Scan for the cell matching the given text and deliver its (x, y) coordinate at center. 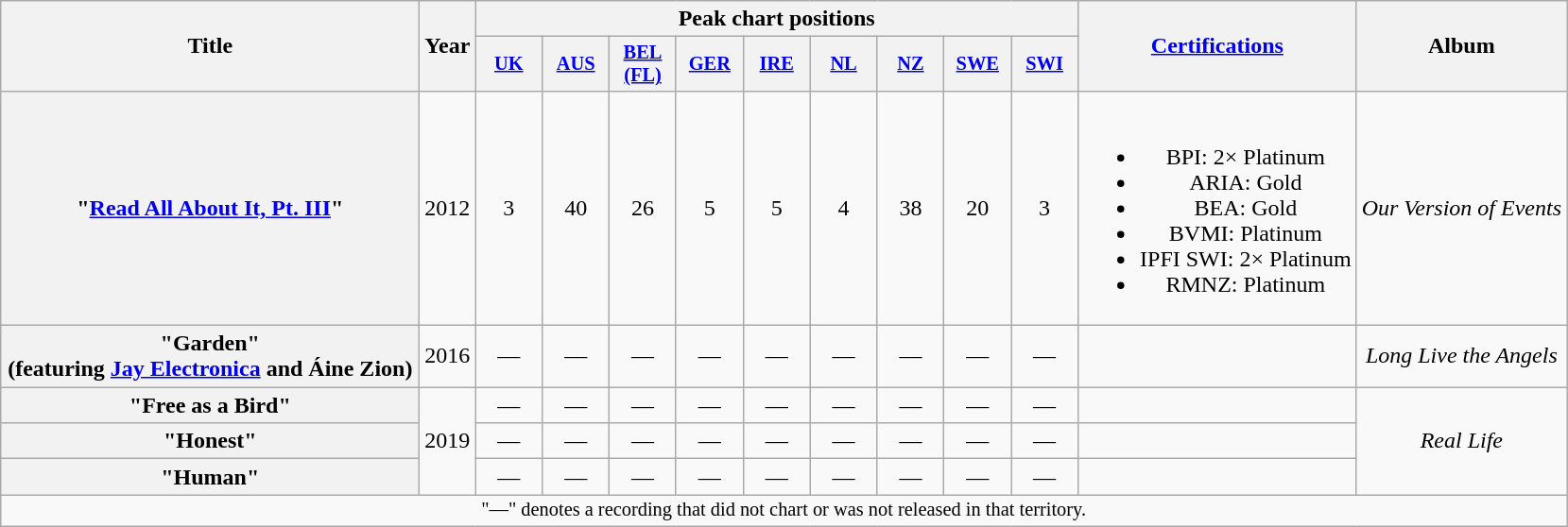
"Garden"(featuring Jay Electronica and Áine Zion) (210, 357)
"—" denotes a recording that did not chart or was not released in that territory. (784, 511)
4 (843, 208)
2016 (448, 357)
2019 (448, 441)
Album (1461, 46)
NZ (911, 64)
Long Live the Angels (1461, 357)
SWI (1045, 64)
"Honest" (210, 441)
Real Life (1461, 441)
BPI: 2× PlatinumARIA: GoldBEA: GoldBVMI: PlatinumIPFI SWI: 2× PlatinumRMNZ: Platinum (1217, 208)
Year (448, 46)
Our Version of Events (1461, 208)
40 (577, 208)
2012 (448, 208)
NL (843, 64)
26 (643, 208)
20 (977, 208)
Certifications (1217, 46)
"Human" (210, 477)
38 (911, 208)
SWE (977, 64)
Peak chart positions (777, 19)
IRE (777, 64)
AUS (577, 64)
"Free as a Bird" (210, 405)
"Read All About It, Pt. III" (210, 208)
BEL(FL) (643, 64)
Title (210, 46)
GER (709, 64)
UK (508, 64)
